Return the [x, y] coordinate for the center point of the cell that contains the specified text.  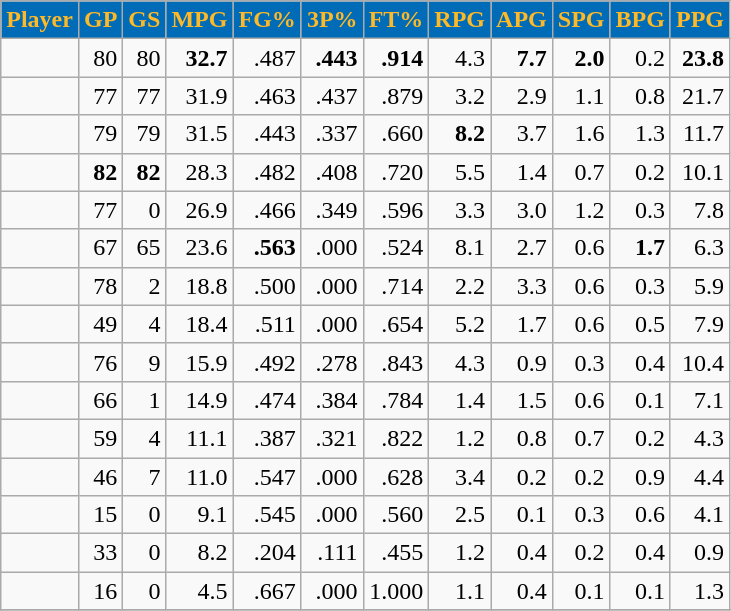
7.1 [700, 400]
11.0 [200, 477]
1.6 [581, 134]
10.4 [700, 362]
RPG [460, 20]
FG% [267, 20]
.204 [267, 553]
5.2 [460, 324]
23.8 [700, 58]
3.7 [522, 134]
FT% [396, 20]
.914 [396, 58]
7.8 [700, 210]
.387 [267, 438]
4.1 [700, 515]
2 [144, 286]
.714 [396, 286]
5.5 [460, 172]
32.7 [200, 58]
.524 [396, 248]
.545 [267, 515]
.437 [332, 96]
.482 [267, 172]
.784 [396, 400]
.596 [396, 210]
11.1 [200, 438]
.563 [267, 248]
3.2 [460, 96]
.455 [396, 553]
1 [144, 400]
3P% [332, 20]
18.8 [200, 286]
.492 [267, 362]
16 [100, 591]
7.7 [522, 58]
10.1 [700, 172]
33 [100, 553]
4.4 [700, 477]
21.7 [700, 96]
SPG [581, 20]
18.4 [200, 324]
3.0 [522, 210]
2.5 [460, 515]
.321 [332, 438]
.466 [267, 210]
.384 [332, 400]
76 [100, 362]
.278 [332, 362]
7.9 [700, 324]
.560 [396, 515]
2.9 [522, 96]
.337 [332, 134]
BPG [640, 20]
23.6 [200, 248]
15 [100, 515]
8.1 [460, 248]
9 [144, 362]
31.9 [200, 96]
3.4 [460, 477]
31.5 [200, 134]
7 [144, 477]
26.9 [200, 210]
.408 [332, 172]
.660 [396, 134]
.720 [396, 172]
15.9 [200, 362]
9.1 [200, 515]
0.5 [640, 324]
1.5 [522, 400]
14.9 [200, 400]
.463 [267, 96]
.654 [396, 324]
6.3 [700, 248]
.843 [396, 362]
APG [522, 20]
46 [100, 477]
.511 [267, 324]
.487 [267, 58]
11.7 [700, 134]
.667 [267, 591]
1.000 [396, 591]
28.3 [200, 172]
MPG [200, 20]
65 [144, 248]
4.5 [200, 591]
5.9 [700, 286]
GP [100, 20]
Player [40, 20]
.879 [396, 96]
GS [144, 20]
.349 [332, 210]
.111 [332, 553]
PPG [700, 20]
66 [100, 400]
.822 [396, 438]
.474 [267, 400]
.500 [267, 286]
2.7 [522, 248]
2.2 [460, 286]
78 [100, 286]
.628 [396, 477]
2.0 [581, 58]
.547 [267, 477]
67 [100, 248]
49 [100, 324]
59 [100, 438]
